Find where the given text appears and provide that cell's center as [x, y] coordinate. 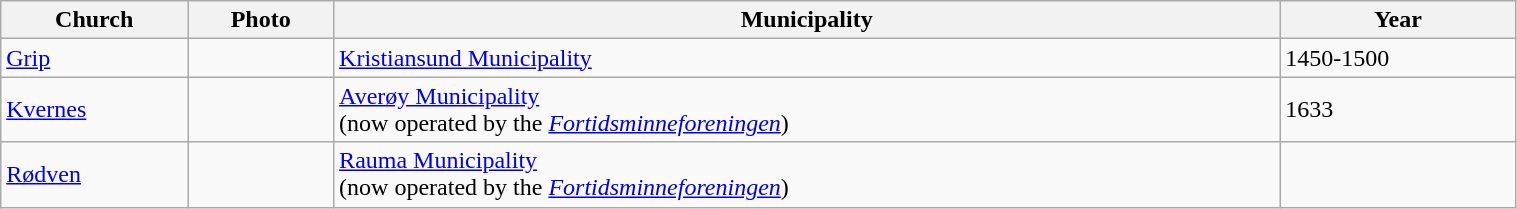
Year [1398, 20]
Kvernes [94, 110]
1633 [1398, 110]
Averøy Municipality(now operated by the Fortidsminneforeningen) [807, 110]
Grip [94, 58]
Church [94, 20]
Photo [261, 20]
Kristiansund Municipality [807, 58]
1450-1500 [1398, 58]
Rauma Municipality(now operated by the Fortidsminneforeningen) [807, 174]
Rødven [94, 174]
Municipality [807, 20]
